For the text-containing cell, return its midpoint in (x, y) coordinate format. 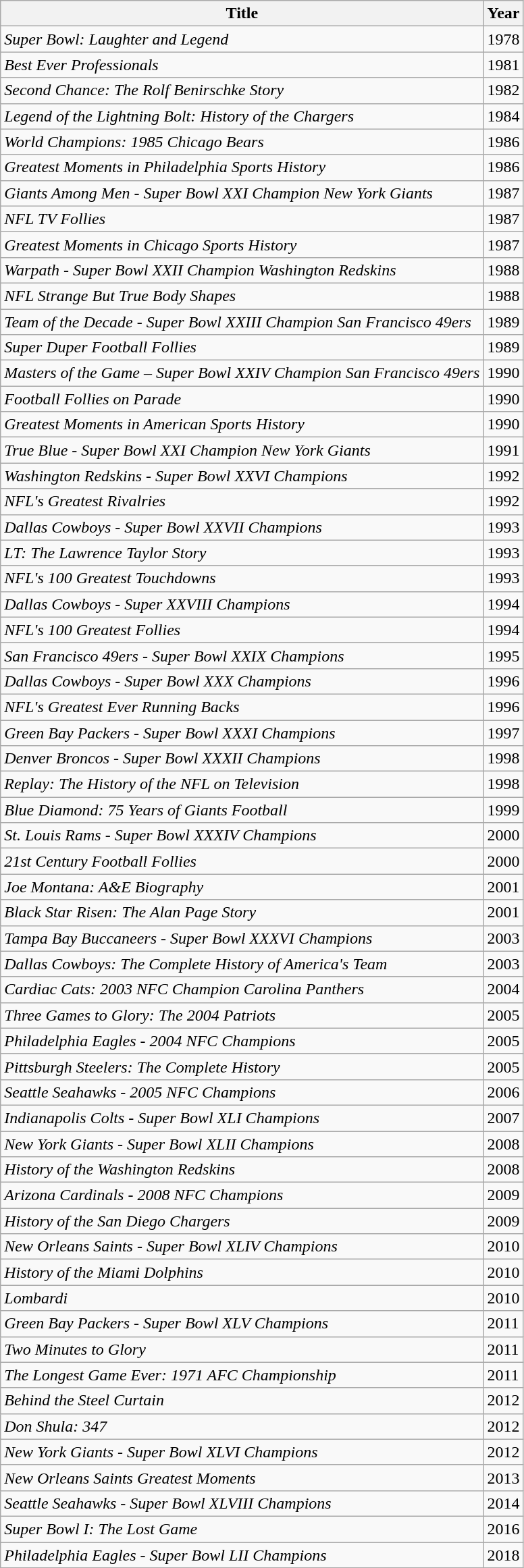
Don Shula: 347 (242, 1426)
Dallas Cowboys - Super Bowl XXVII Champions (242, 527)
Super Bowl I: The Lost Game (242, 1529)
2018 (504, 1555)
Joe Montana: A&E Biography (242, 887)
New York Giants - Super Bowl XLII Champions (242, 1144)
LT: The Lawrence Taylor Story (242, 553)
Tampa Bay Buccaneers - Super Bowl XXXVI Champions (242, 938)
Green Bay Packers - Super Bowl XXXI Champions (242, 732)
Dallas Cowboys: The Complete History of America's Team (242, 964)
1978 (504, 39)
Greatest Moments in Philadelphia Sports History (242, 167)
1991 (504, 450)
The Longest Game Ever: 1971 AFC Championship (242, 1375)
1995 (504, 655)
NFL Strange But True Body Shapes (242, 296)
1984 (504, 116)
Lombardi (242, 1298)
History of the Washington Redskins (242, 1170)
NFL's 100 Greatest Touchdowns (242, 578)
1997 (504, 732)
NFL's Greatest Ever Running Backs (242, 707)
2004 (504, 990)
Dallas Cowboys - Super Bowl XXX Champions (242, 681)
Greatest Moments in Chicago Sports History (242, 244)
Philadelphia Eagles - Super Bowl LII Champions (242, 1555)
Philadelphia Eagles - 2004 NFC Champions (242, 1041)
Indianapolis Colts - Super Bowl XLI Champions (242, 1118)
Team of the Decade - Super Bowl XXIII Champion San Francisco 49ers (242, 322)
Greatest Moments in American Sports History (242, 425)
New Orleans Saints Greatest Moments (242, 1478)
St. Louis Rams - Super Bowl XXXIV Champions (242, 836)
History of the San Diego Chargers (242, 1221)
Warpath - Super Bowl XXII Champion Washington Redskins (242, 270)
Seattle Seahawks - Super Bowl XLVIII Champions (242, 1503)
Three Games to Glory: The 2004 Patriots (242, 1015)
1981 (504, 65)
Cardiac Cats: 2003 NFC Champion Carolina Panthers (242, 990)
Green Bay Packers - Super Bowl XLV Champions (242, 1324)
History of the Miami Dolphins (242, 1272)
Giants Among Men - Super Bowl XXI Champion New York Giants (242, 193)
Denver Broncos - Super Bowl XXXII Champions (242, 759)
Seattle Seahawks - 2005 NFC Champions (242, 1092)
Legend of the Lightning Bolt: History of the Chargers (242, 116)
New Orleans Saints - Super Bowl XLIV Champions (242, 1247)
Pittsburgh Steelers: The Complete History (242, 1066)
2013 (504, 1478)
Second Chance: The Rolf Benirschke Story (242, 90)
2016 (504, 1529)
NFL's Greatest Rivalries (242, 502)
1999 (504, 810)
Title (242, 13)
Football Follies on Parade (242, 399)
Arizona Cardinals - 2008 NFC Champions (242, 1195)
World Champions: 1985 Chicago Bears (242, 142)
NFL TV Follies (242, 219)
Black Star Risen: The Alan Page Story (242, 913)
2006 (504, 1092)
Washington Redskins - Super Bowl XXVI Champions (242, 476)
Replay: The History of the NFL on Television (242, 784)
NFL's 100 Greatest Follies (242, 630)
2014 (504, 1503)
Best Ever Professionals (242, 65)
21st Century Football Follies (242, 861)
Masters of the Game – Super Bowl XXIV Champion San Francisco 49ers (242, 373)
Two Minutes to Glory (242, 1349)
2007 (504, 1118)
Super Duper Football Follies (242, 348)
True Blue - Super Bowl XXI Champion New York Giants (242, 450)
Super Bowl: Laughter and Legend (242, 39)
New York Giants - Super Bowl XLVI Champions (242, 1452)
Blue Diamond: 75 Years of Giants Football (242, 810)
Behind the Steel Curtain (242, 1401)
San Francisco 49ers - Super Bowl XXIX Champions (242, 655)
1982 (504, 90)
Dallas Cowboys - Super XXVIII Champions (242, 604)
Year (504, 13)
